Return [x, y] of the center of cell containing provided text 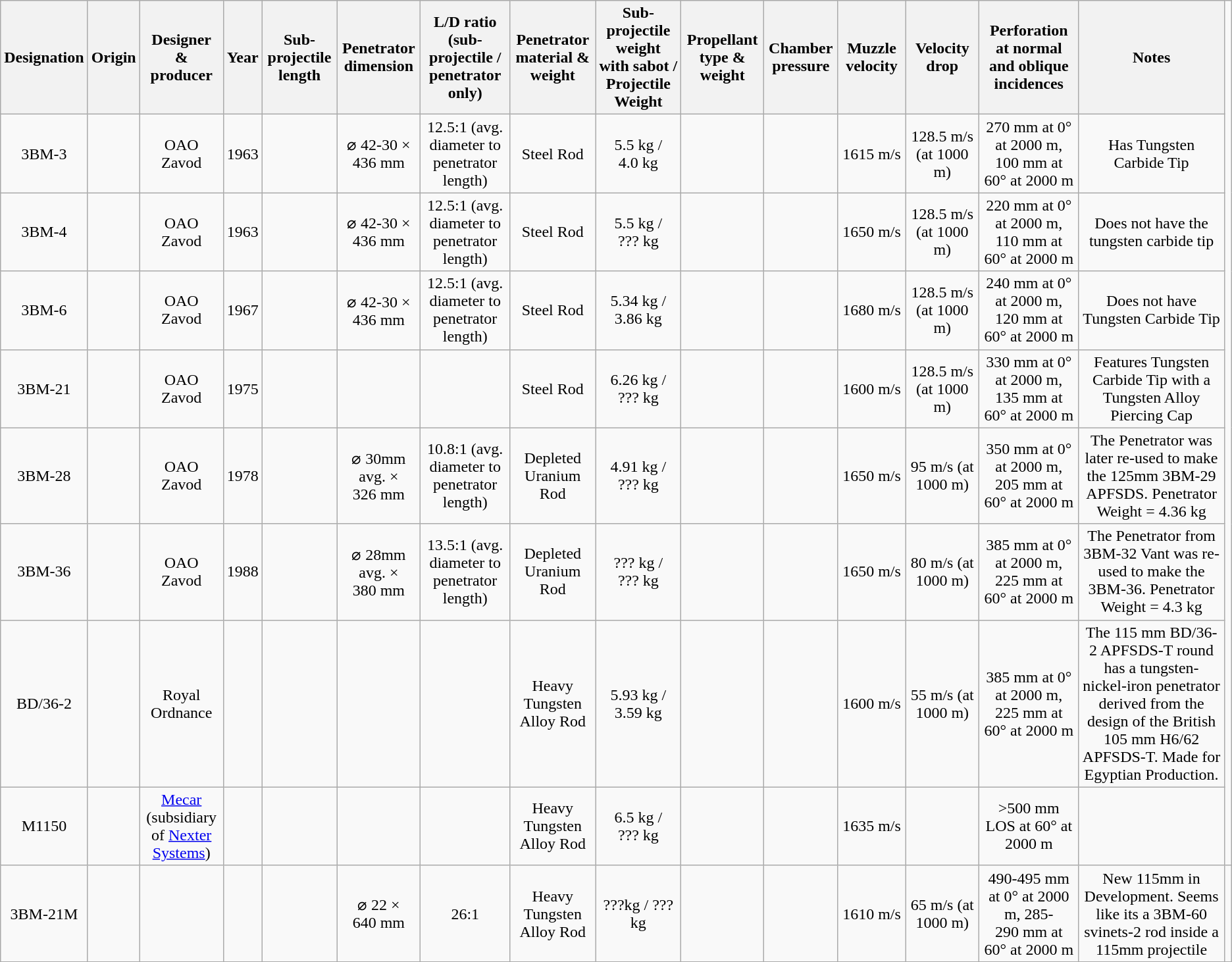
Perforation at normal and oblique incidences [1029, 58]
6.5 kg / ??? kg [638, 826]
BD/36-2 [44, 703]
⌀ 22 × 640 mm [379, 913]
⌀ 30mm avg. × 326 mm [379, 476]
13.5:1 (avg. diameter to penetrator length) [465, 572]
95 m/s (at 1000 m) [942, 476]
Features Tungsten Carbide Tip with a Tungsten Alloy Piercing Cap [1152, 388]
New 115mm in Development. Seems like its a 3BM-60 svinets-2 rod inside a 115mm projectile [1152, 913]
Year [242, 58]
220 mm at 0° at 2000 m, 110 mm at 60° at 2000 m [1029, 232]
Chamber pressure [801, 58]
Designer & producer [182, 58]
1967 [242, 311]
1978 [242, 476]
80 m/s (at 1000 m) [942, 572]
5.93 kg / 3.59 kg [638, 703]
270 mm at 0° at 2000 m, 100 mm at 60° at 2000 m [1029, 154]
The Penetrator from 3BM-32 Vant was re-used to make the 3BM-36. Penetrator Weight = 4.3 kg [1152, 572]
Royal Ordnance [182, 703]
1680 m/s [871, 311]
5.34 kg / 3.86 kg [638, 311]
Mecar(subsidiary of Nexter Systems) [182, 826]
1988 [242, 572]
The Penetrator was later re-used to make the 125mm 3BM-29 APFSDS. Penetrator Weight = 4.36 kg [1152, 476]
Does not have the tungsten carbide tip [1152, 232]
1615 m/s [871, 154]
350 mm at 0° at 2000 m, 205 mm at 60° at 2000 m [1029, 476]
10.8:1 (avg. diameter to penetrator length) [465, 476]
3BM-36 [44, 572]
3BM-4 [44, 232]
>500 mm LOS at 60° at 2000 m [1029, 826]
Penetrator dimension [379, 58]
Notes [1152, 58]
Has Tungsten Carbide Tip [1152, 154]
Penetrator material & weight [553, 58]
Does not have Tungsten Carbide Tip [1152, 311]
M1150 [44, 826]
5.5 kg / ??? kg [638, 232]
3BM-21M [44, 913]
Velocity drop [942, 58]
1610 m/s [871, 913]
490-495 mm at 0° at 2000 m, 285-290 mm at 60° at 2000 m [1029, 913]
26:1 [465, 913]
??? kg / ??? kg [638, 572]
4.91 kg / ??? kg [638, 476]
Sub-projectile length [299, 58]
55 m/s (at 1000 m) [942, 703]
Designation [44, 58]
L/D ratio (sub-projectile / penetrator only) [465, 58]
5.5 kg / 4.0 kg [638, 154]
???kg / ???kg [638, 913]
⌀ 28mm avg. × 380 mm [379, 572]
1635 m/s [871, 826]
3BM-21 [44, 388]
3BM-3 [44, 154]
Propellant type & weight [723, 58]
240 mm at 0° at 2000 m, 120 mm at 60° at 2000 m [1029, 311]
3BM-6 [44, 311]
Sub-projectile weight with sabot / Projectile Weight [638, 58]
6.26 kg / ??? kg [638, 388]
1975 [242, 388]
3BM-28 [44, 476]
Origin [113, 58]
330 mm at 0° at 2000 m, 135 mm at 60° at 2000 m [1029, 388]
65 m/s (at 1000 m) [942, 913]
Muzzle velocity [871, 58]
